Provide the (X, Y) coordinate of the cell's center where the given text is located.  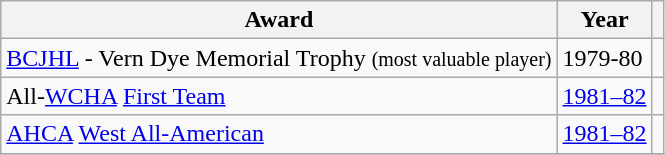
1979-80 (604, 58)
Year (604, 20)
Award (279, 20)
All-WCHA First Team (279, 96)
BCJHL - Vern Dye Memorial Trophy (most valuable player) (279, 58)
AHCA West All-American (279, 134)
